Determine the [x, y] coordinate at the center of the cell enclosing the given text.  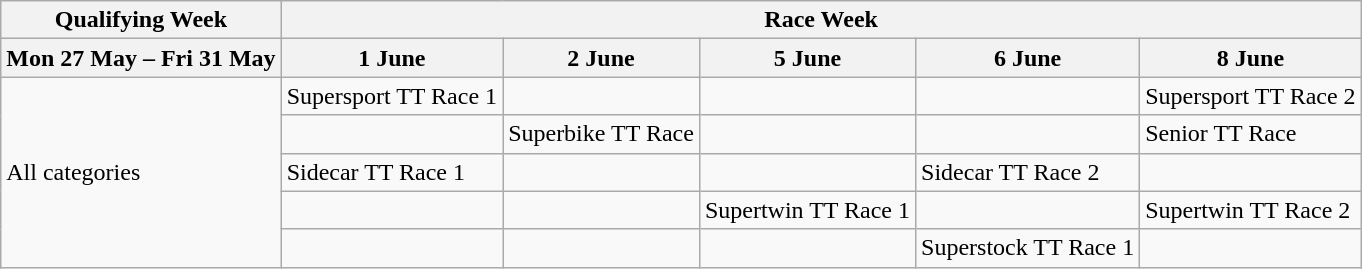
Supertwin TT Race 2 [1250, 210]
Superstock TT Race 1 [1028, 248]
Superbike TT Race [602, 134]
2 June [602, 58]
5 June [807, 58]
Race Week [821, 20]
Senior TT Race [1250, 134]
Supersport TT Race 2 [1250, 96]
Sidecar TT Race 2 [1028, 172]
Supertwin TT Race 1 [807, 210]
Sidecar TT Race 1 [392, 172]
All categories [141, 172]
6 June [1028, 58]
Qualifying Week [141, 20]
Supersport TT Race 1 [392, 96]
8 June [1250, 58]
Mon 27 May – Fri 31 May [141, 58]
1 June [392, 58]
